Find where the given text appears and provide that cell's center as (X, Y) coordinate. 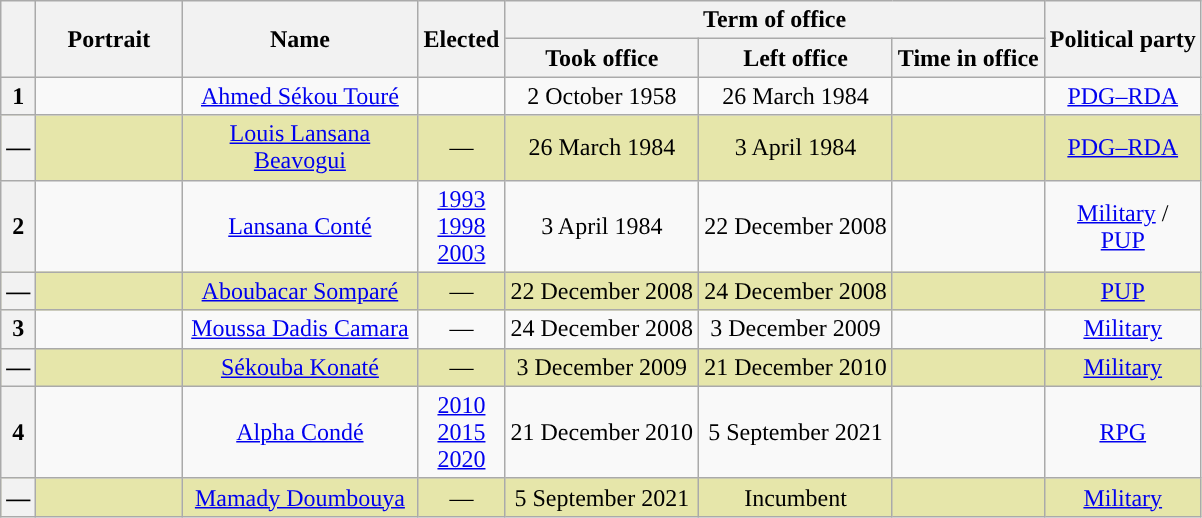
Portrait (109, 39)
1 (18, 96)
Incumbent (796, 497)
PUP (1122, 291)
Sékouba Konaté (300, 367)
Time in office (968, 58)
4 (18, 432)
199319982003 (462, 226)
Lansana Conté (300, 226)
3 (18, 329)
2 October 1958 (602, 96)
Political party (1122, 39)
Aboubacar Somparé (300, 291)
Louis Lansana Beavogui (300, 148)
Name (300, 39)
Elected (462, 39)
Took office (602, 58)
Mamady Doumbouya (300, 497)
2 (18, 226)
201020152020 (462, 432)
Left office (796, 58)
Ahmed Sékou Touré (300, 96)
Alpha Condé (300, 432)
Moussa Dadis Camara (300, 329)
RPG (1122, 432)
Military / PUP (1122, 226)
Term of office (774, 20)
